Output the (X, Y) coordinate of the center of the cell containing the given text.  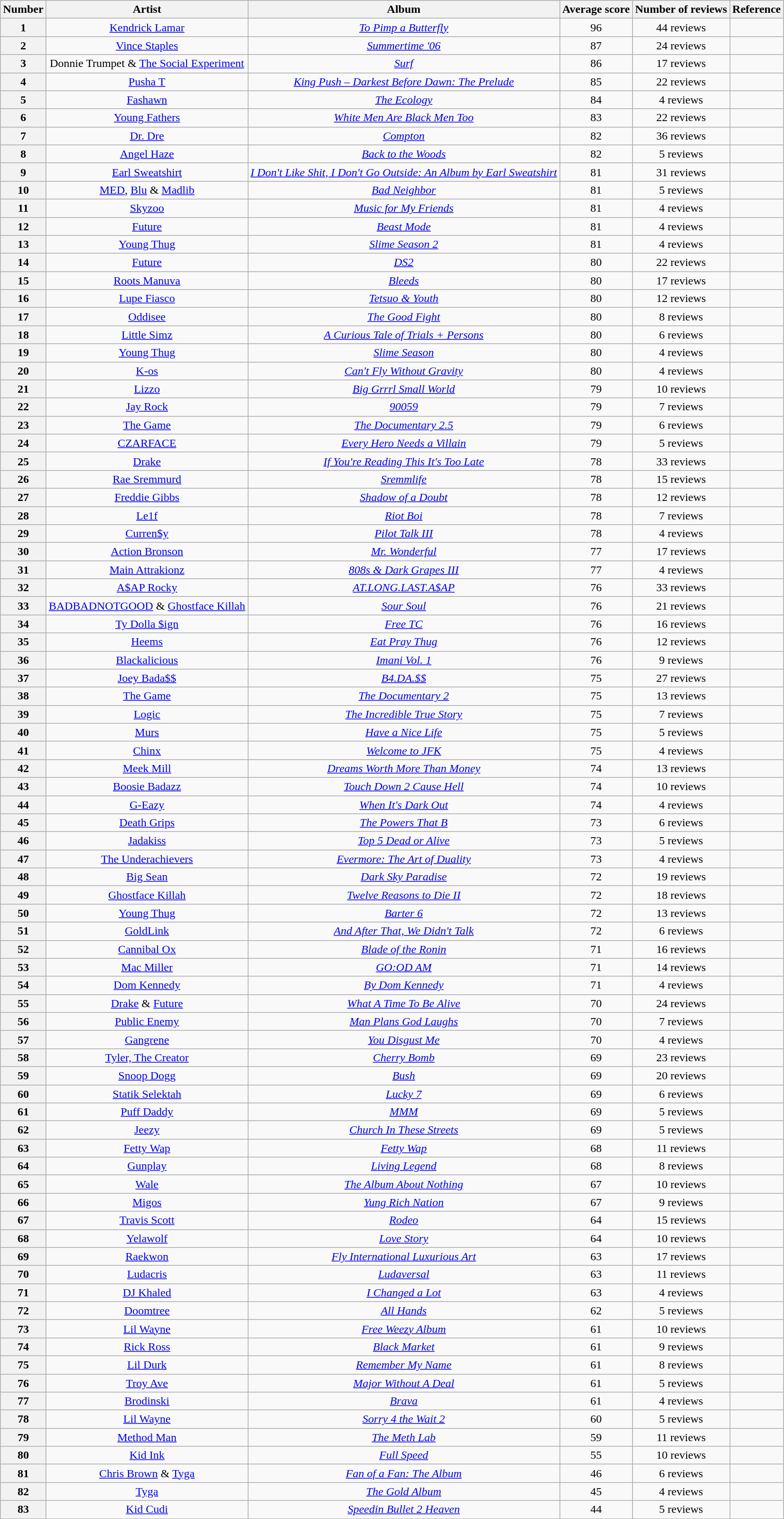
Heems (147, 642)
Vince Staples (147, 46)
Young Fathers (147, 118)
Mac Miller (147, 967)
The Good Fight (403, 317)
All Hands (403, 1311)
AT.LONG.LAST.A$AP (403, 588)
Oddisee (147, 317)
Freddie Gibbs (147, 497)
Brodinski (147, 1401)
Surf (403, 64)
Slime Season (403, 353)
Dreams Worth More Than Money (403, 768)
Raekwon (147, 1256)
Tetsuo & Youth (403, 299)
Bad Neighbor (403, 190)
42 (23, 768)
Speedin Bullet 2 Heaven (403, 1510)
33 (23, 606)
1 (23, 28)
Pusha T (147, 82)
40 (23, 732)
14 reviews (681, 967)
Puff Daddy (147, 1112)
11 (23, 208)
24 (23, 443)
23 (23, 425)
54 (23, 985)
Jeezy (147, 1130)
Public Enemy (147, 1021)
By Dom Kennedy (403, 985)
Gunplay (147, 1166)
19 reviews (681, 877)
Ghostface Killah (147, 895)
65 (23, 1184)
Dom Kennedy (147, 985)
Beast Mode (403, 226)
Skyzoo (147, 208)
Sour Soul (403, 606)
Ty Dolla $ign (147, 624)
Blade of the Ronin (403, 949)
17 (23, 317)
Shadow of a Doubt (403, 497)
The Powers That B (403, 823)
Doomtree (147, 1311)
3 (23, 64)
GO:OD AM (403, 967)
Church In These Streets (403, 1130)
36 reviews (681, 136)
Troy Ave (147, 1383)
Summertime '06 (403, 46)
87 (596, 46)
43 (23, 786)
Le1f (147, 515)
Main Attrakionz (147, 570)
21 (23, 389)
G-Eazy (147, 805)
31 reviews (681, 172)
Top 5 Dead or Alive (403, 841)
85 (596, 82)
Migos (147, 1202)
44 reviews (681, 28)
Drake & Future (147, 1003)
58 (23, 1057)
27 reviews (681, 678)
Fashawn (147, 100)
15 (23, 281)
22 (23, 407)
Can't Fly Without Gravity (403, 371)
Sorry 4 the Wait 2 (403, 1419)
Method Man (147, 1437)
Love Story (403, 1238)
Tyga (147, 1491)
Remember My Name (403, 1365)
Yelawolf (147, 1238)
Angel Haze (147, 154)
White Men Are Black Men Too (403, 118)
Action Bronson (147, 552)
31 (23, 570)
Drake (147, 461)
Snoop Dogg (147, 1076)
DS2 (403, 263)
Joey Bada$$ (147, 678)
Tyler, The Creator (147, 1057)
21 reviews (681, 606)
Man Plans God Laughs (403, 1021)
Chinx (147, 750)
Rae Sremmurd (147, 479)
29 (23, 534)
Lupe Fiasco (147, 299)
30 (23, 552)
23 reviews (681, 1057)
Fly International Luxurious Art (403, 1256)
Murs (147, 732)
The Meth Lab (403, 1437)
Yung Rich Nation (403, 1202)
When It's Dark Out (403, 805)
K-os (147, 371)
51 (23, 931)
Evermore: The Art of Duality (403, 859)
Black Market (403, 1347)
Pilot Talk III (403, 534)
Fan of a Fan: The Album (403, 1473)
The Incredible True Story (403, 714)
Riot Boi (403, 515)
DJ Khaled (147, 1293)
57 (23, 1039)
39 (23, 714)
Welcome to JFK (403, 750)
Slime Season 2 (403, 245)
96 (596, 28)
Cherry Bomb (403, 1057)
26 (23, 479)
Free Weezy Album (403, 1329)
MED, Blu & Madlib (147, 190)
Roots Manuva (147, 281)
52 (23, 949)
Jay Rock (147, 407)
Travis Scott (147, 1220)
28 (23, 515)
Number (23, 9)
7 (23, 136)
808s & Dark Grapes III (403, 570)
MMM (403, 1112)
Major Without A Deal (403, 1383)
86 (596, 64)
Album (403, 9)
If You're Reading This It's Too Late (403, 461)
Bleeds (403, 281)
Back to the Woods (403, 154)
Ludacris (147, 1274)
53 (23, 967)
Chris Brown & Tyga (147, 1473)
The Documentary 2 (403, 696)
The Gold Album (403, 1491)
Donnie Trumpet & The Social Experiment (147, 64)
Music for My Friends (403, 208)
The Documentary 2.5 (403, 425)
GoldLink (147, 931)
Reference (756, 9)
49 (23, 895)
The Ecology (403, 100)
Imani Vol. 1 (403, 660)
Ludaversal (403, 1274)
Boosie Badazz (147, 786)
18 (23, 335)
Artist (147, 9)
Compton (403, 136)
What A Time To Be Alive (403, 1003)
Brava (403, 1401)
27 (23, 497)
King Push – Darkest Before Dawn: The Prelude (403, 82)
Logic (147, 714)
Dr. Dre (147, 136)
Rick Ross (147, 1347)
I Don't Like Shit, I Don't Go Outside: An Album by Earl Sweatshirt (403, 172)
You Disgust Me (403, 1039)
Gangrene (147, 1039)
9 (23, 172)
50 (23, 913)
I Changed a Lot (403, 1293)
Kendrick Lamar (147, 28)
Twelve Reasons to Die II (403, 895)
Free TC (403, 624)
Meek Mill (147, 768)
5 (23, 100)
66 (23, 1202)
Kid Ink (147, 1455)
Big Grrrl Small World (403, 389)
Lizzo (147, 389)
Rodeo (403, 1220)
48 (23, 877)
41 (23, 750)
Wale (147, 1184)
20 (23, 371)
Cannibal Ox (147, 949)
Touch Down 2 Cause Hell (403, 786)
Every Hero Needs a Villain (403, 443)
25 (23, 461)
BADBADNOTGOOD & Ghostface Killah (147, 606)
Mr. Wonderful (403, 552)
8 (23, 154)
Sremmlife (403, 479)
Lil Durk (147, 1365)
12 (23, 226)
Bush (403, 1076)
B4.DA.$$ (403, 678)
A Curious Tale of Trials + Persons (403, 335)
Lucky 7 (403, 1094)
Blackalicious (147, 660)
Curren$y (147, 534)
16 (23, 299)
The Underachievers (147, 859)
34 (23, 624)
38 (23, 696)
CZARFACE (147, 443)
The Album About Nothing (403, 1184)
18 reviews (681, 895)
Full Speed (403, 1455)
47 (23, 859)
Statik Selektah (147, 1094)
6 (23, 118)
2 (23, 46)
13 (23, 245)
84 (596, 100)
Have a Nice Life (403, 732)
20 reviews (681, 1076)
And After That, We Didn't Talk (403, 931)
Barter 6 (403, 913)
35 (23, 642)
Eat Pray Thug (403, 642)
Little Simz (147, 335)
A$AP Rocky (147, 588)
Kid Cudi (147, 1510)
Living Legend (403, 1166)
56 (23, 1021)
19 (23, 353)
90059 (403, 407)
Number of reviews (681, 9)
10 (23, 190)
Dark Sky Paradise (403, 877)
Death Grips (147, 823)
4 (23, 82)
Jadakiss (147, 841)
32 (23, 588)
Average score (596, 9)
Big Sean (147, 877)
Earl Sweatshirt (147, 172)
To Pimp a Butterfly (403, 28)
14 (23, 263)
36 (23, 660)
37 (23, 678)
